Pinpoint the cell where the given text exists, returning its [X, Y] midpoint coordinate. 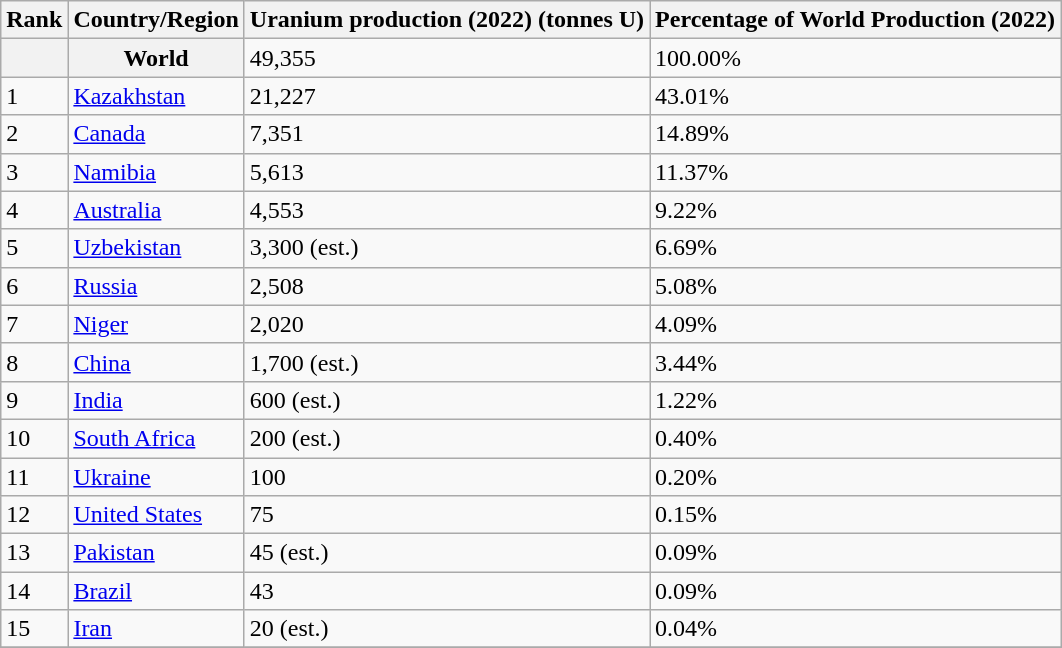
600 (est.) [446, 400]
Russia [156, 286]
Canada [156, 134]
10 [34, 438]
14 [34, 591]
7 [34, 324]
9.22% [856, 210]
5.08% [856, 286]
100.00% [856, 58]
11 [34, 477]
Uranium production (2022) (tonnes U) [446, 20]
6.69% [856, 248]
21,227 [446, 96]
0.20% [856, 477]
India [156, 400]
200 (est.) [446, 438]
Ukraine [156, 477]
1.22% [856, 400]
Iran [156, 629]
14.89% [856, 134]
11.37% [856, 172]
Pakistan [156, 553]
43 [446, 591]
7,351 [446, 134]
Namibia [156, 172]
Kazakhstan [156, 96]
Percentage of World Production (2022) [856, 20]
3,300 (est.) [446, 248]
Country/Region [156, 20]
World [156, 58]
United States [156, 515]
13 [34, 553]
8 [34, 362]
5 [34, 248]
Australia [156, 210]
0.40% [856, 438]
0.15% [856, 515]
2 [34, 134]
45 (est.) [446, 553]
3 [34, 172]
9 [34, 400]
100 [446, 477]
1 [34, 96]
43.01% [856, 96]
6 [34, 286]
15 [34, 629]
China [156, 362]
20 (est.) [446, 629]
3.44% [856, 362]
49,355 [446, 58]
75 [446, 515]
5,613 [446, 172]
2,508 [446, 286]
2,020 [446, 324]
Rank [34, 20]
12 [34, 515]
Niger [156, 324]
Brazil [156, 591]
0.04% [856, 629]
4.09% [856, 324]
4 [34, 210]
4,553 [446, 210]
South Africa [156, 438]
Uzbekistan [156, 248]
1,700 (est.) [446, 362]
